Output the [x, y] coordinate of the center of the cell containing the given text.  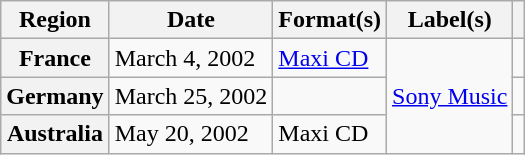
Germany [55, 96]
Label(s) [450, 20]
Region [55, 20]
France [55, 58]
March 25, 2002 [191, 96]
Date [191, 20]
May 20, 2002 [191, 134]
March 4, 2002 [191, 58]
Australia [55, 134]
Format(s) [330, 20]
Sony Music [450, 96]
